Detect which cell encompasses the target text, then output its (X, Y) center coordinate. 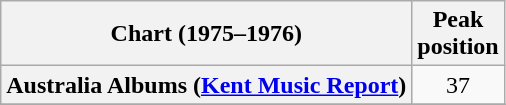
Peakposition (458, 34)
Chart (1975–1976) (206, 34)
Australia Albums (Kent Music Report) (206, 85)
37 (458, 85)
